Pinpoint the cell where the given text exists, returning its [x, y] midpoint coordinate. 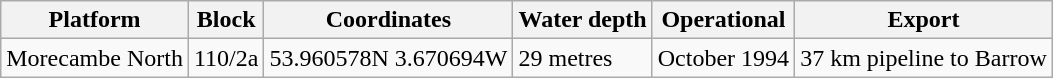
Export [924, 20]
37 km pipeline to Barrow [924, 58]
29 metres [582, 58]
October 1994 [723, 58]
Operational [723, 20]
Platform [95, 20]
110/2a [226, 58]
Block [226, 20]
Water depth [582, 20]
53.960578N 3.670694W [388, 58]
Coordinates [388, 20]
Morecambe North [95, 58]
